Capture the cell that displays the provided text and extract its [X, Y] central coordinate. 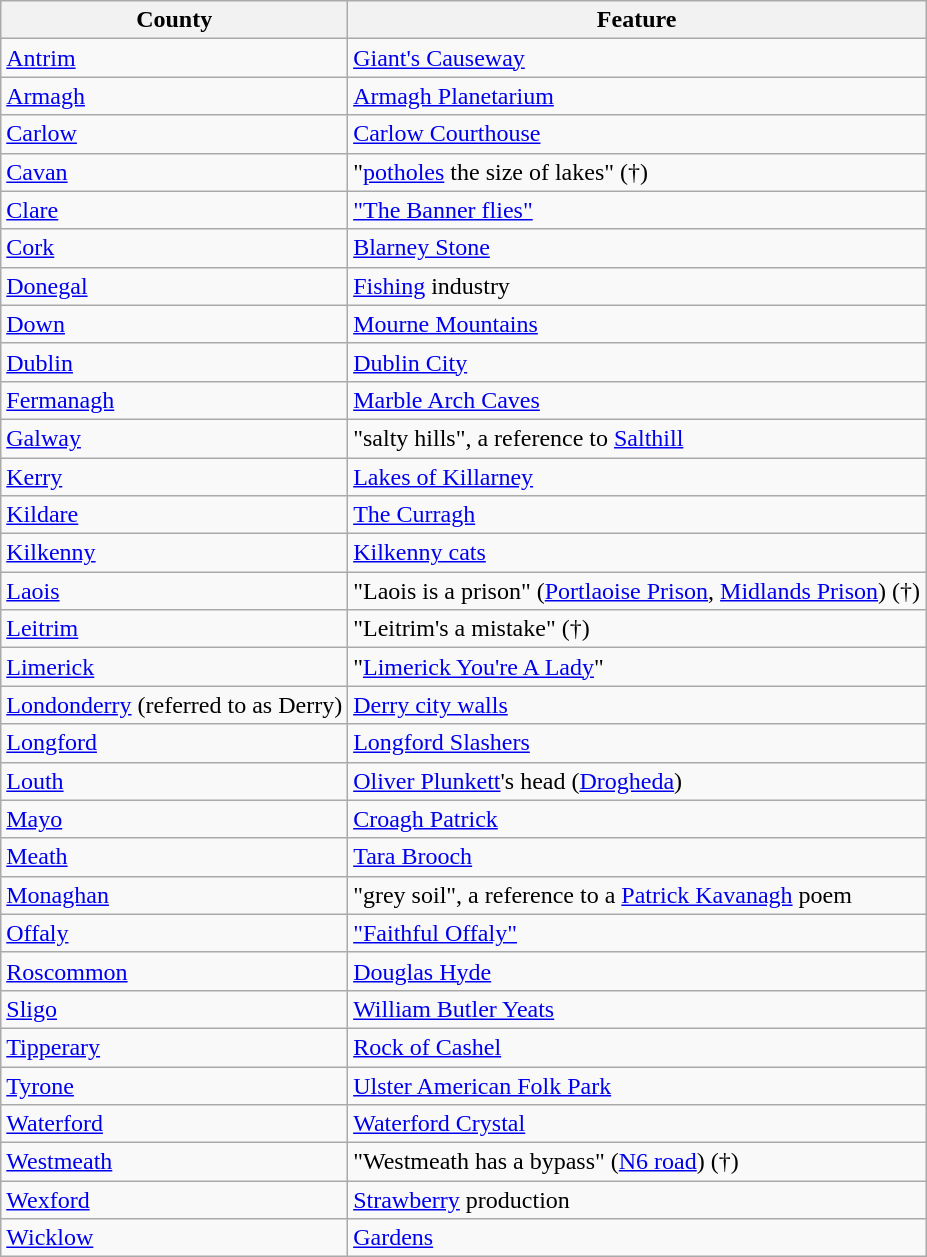
Lakes of Killarney [637, 477]
Cork [174, 248]
Cavan [174, 172]
Rock of Cashel [637, 1047]
Feature [637, 20]
Sligo [174, 1009]
Londonderry (referred to as Derry) [174, 705]
"The Banner flies" [637, 210]
Gardens [637, 1238]
Armagh [174, 96]
Westmeath [174, 1162]
Wicklow [174, 1238]
Longford Slashers [637, 743]
The Curragh [637, 515]
Donegal [174, 286]
Waterford [174, 1124]
Down [174, 324]
Limerick [174, 667]
Louth [174, 781]
Monaghan [174, 895]
Galway [174, 438]
Kilkenny cats [637, 553]
"potholes the size of lakes" (†) [637, 172]
Carlow Courthouse [637, 134]
"Westmeath has a bypass" (N6 road) (†) [637, 1162]
County [174, 20]
Ulster American Folk Park [637, 1085]
Blarney Stone [637, 248]
Meath [174, 857]
Fermanagh [174, 400]
"Limerick You're A Lady" [637, 667]
Croagh Patrick [637, 819]
Longford [174, 743]
Laois [174, 591]
Fishing industry [637, 286]
Marble Arch Caves [637, 400]
Kerry [174, 477]
Dublin [174, 362]
Tipperary [174, 1047]
Mayo [174, 819]
William Butler Yeats [637, 1009]
Tyrone [174, 1085]
Dublin City [637, 362]
Antrim [174, 58]
"Faithful Offaly" [637, 933]
Derry city walls [637, 705]
Roscommon [174, 971]
Kilkenny [174, 553]
"Leitrim's a mistake" (†) [637, 629]
"salty hills", a reference to Salthill [637, 438]
Armagh Planetarium [637, 96]
Giant's Causeway [637, 58]
"grey soil", a reference to a Patrick Kavanagh poem [637, 895]
Offaly [174, 933]
Waterford Crystal [637, 1124]
Tara Brooch [637, 857]
Kildare [174, 515]
"Laois is a prison" (Portlaoise Prison, Midlands Prison) (†) [637, 591]
Wexford [174, 1200]
Carlow [174, 134]
Clare [174, 210]
Strawberry production [637, 1200]
Douglas Hyde [637, 971]
Leitrim [174, 629]
Mourne Mountains [637, 324]
Oliver Plunkett's head (Drogheda) [637, 781]
